Scan for the cell matching the given text and deliver its (x, y) coordinate at center. 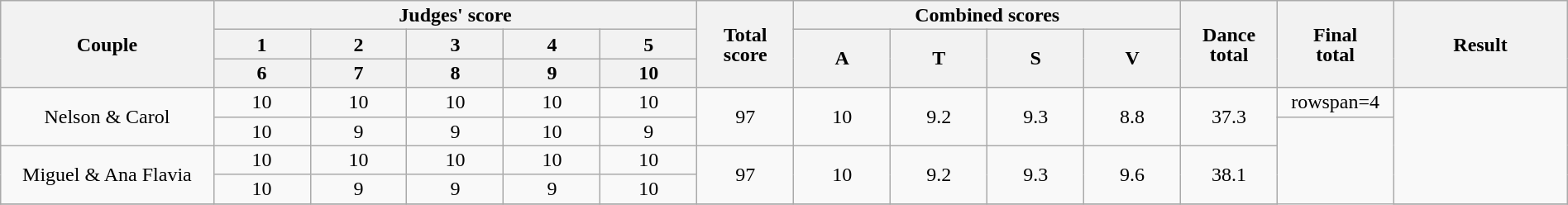
8 (455, 73)
7 (359, 73)
9.6 (1133, 174)
Judges' score (455, 15)
Couple (108, 45)
38.1 (1229, 174)
5 (648, 45)
Finaltotal (1336, 45)
V (1133, 59)
1 (261, 45)
8.8 (1133, 117)
2 (359, 45)
rowspan=4 (1336, 102)
Totalscore (746, 45)
Result (1480, 45)
Combined scores (987, 15)
Dancetotal (1229, 45)
A (842, 59)
Miguel & Ana Flavia (108, 174)
6 (261, 73)
Nelson & Carol (108, 117)
3 (455, 45)
4 (552, 45)
37.3 (1229, 117)
T (939, 59)
S (1035, 59)
